Determine the (x, y) coordinate at the center of the cell enclosing the given text.  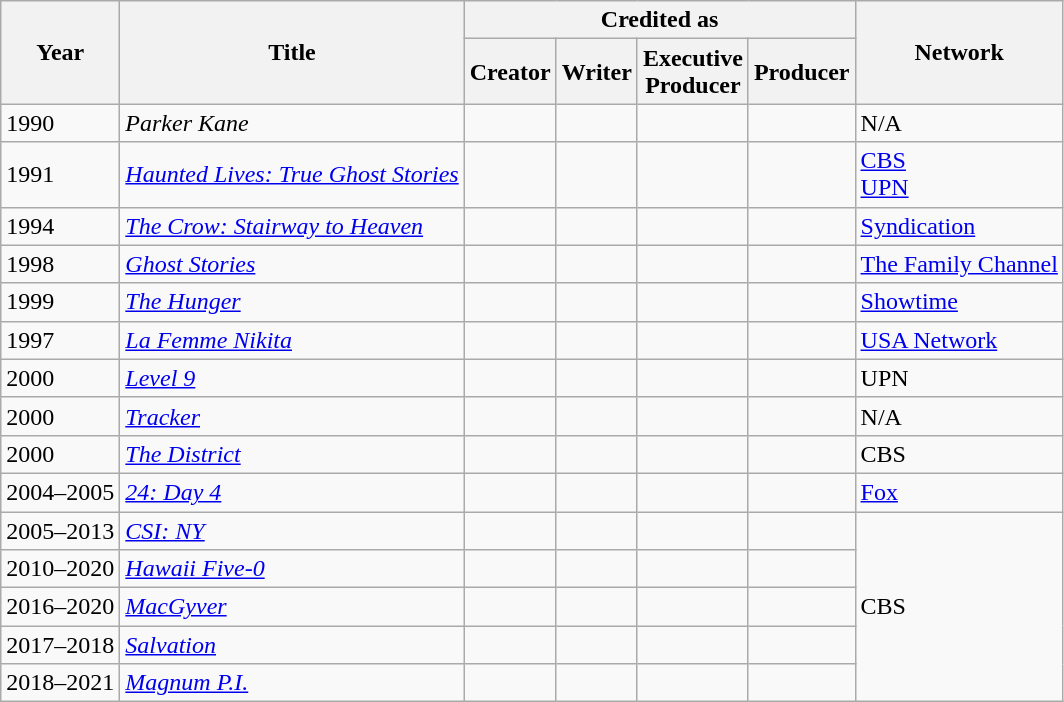
Salvation (292, 645)
Magnum P.I. (292, 683)
CBS UPN (959, 174)
Fox (959, 492)
Parker Kane (292, 123)
1998 (60, 264)
1999 (60, 302)
24: Day 4 (292, 492)
ExecutiveProducer (692, 72)
MacGyver (292, 607)
2010–2020 (60, 569)
Network (959, 52)
The Family Channel (959, 264)
Credited as (660, 20)
1994 (60, 226)
CSI: NY (292, 531)
Ghost Stories (292, 264)
Syndication (959, 226)
2004–2005 (60, 492)
La Femme Nikita (292, 340)
The Hunger (292, 302)
USA Network (959, 340)
Producer (802, 72)
1997 (60, 340)
2018–2021 (60, 683)
Tracker (292, 416)
Hawaii Five-0 (292, 569)
2005–2013 (60, 531)
UPN (959, 378)
1990 (60, 123)
1991 (60, 174)
Showtime (959, 302)
Level 9 (292, 378)
Writer (596, 72)
The District (292, 454)
Creator (510, 72)
Year (60, 52)
Haunted Lives: True Ghost Stories (292, 174)
The Crow: Stairway to Heaven (292, 226)
Title (292, 52)
2016–2020 (60, 607)
2017–2018 (60, 645)
